Output the [X, Y] coordinate of the center of the cell containing the given text.  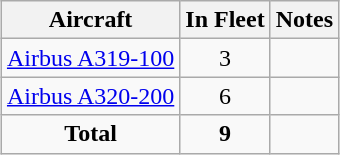
Airbus A319-100 [90, 58]
3 [225, 58]
Notes [304, 20]
In Fleet [225, 20]
Airbus A320-200 [90, 96]
Aircraft [90, 20]
9 [225, 134]
6 [225, 96]
Total [90, 134]
